From the cell containing the given text, extract its center point as (x, y) coordinate. 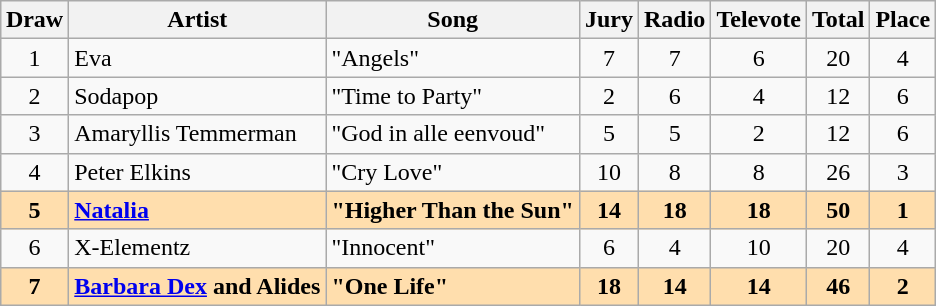
Radio (674, 20)
"One Life" (453, 286)
50 (838, 210)
Amaryllis Temmerman (198, 134)
Place (903, 20)
Artist (198, 20)
"Higher Than the Sun" (453, 210)
26 (838, 172)
Sodapop (198, 96)
"Cry Love" (453, 172)
Song (453, 20)
Peter Elkins (198, 172)
X-Elementz (198, 248)
Televote (758, 20)
Draw (34, 20)
"Innocent" (453, 248)
Eva (198, 58)
Total (838, 20)
Barbara Dex and Alides (198, 286)
"Time to Party" (453, 96)
46 (838, 286)
"Angels" (453, 58)
Jury (608, 20)
"God in alle eenvoud" (453, 134)
Natalia (198, 210)
